Return the [X, Y] coordinate for the center point of the cell that contains the specified text.  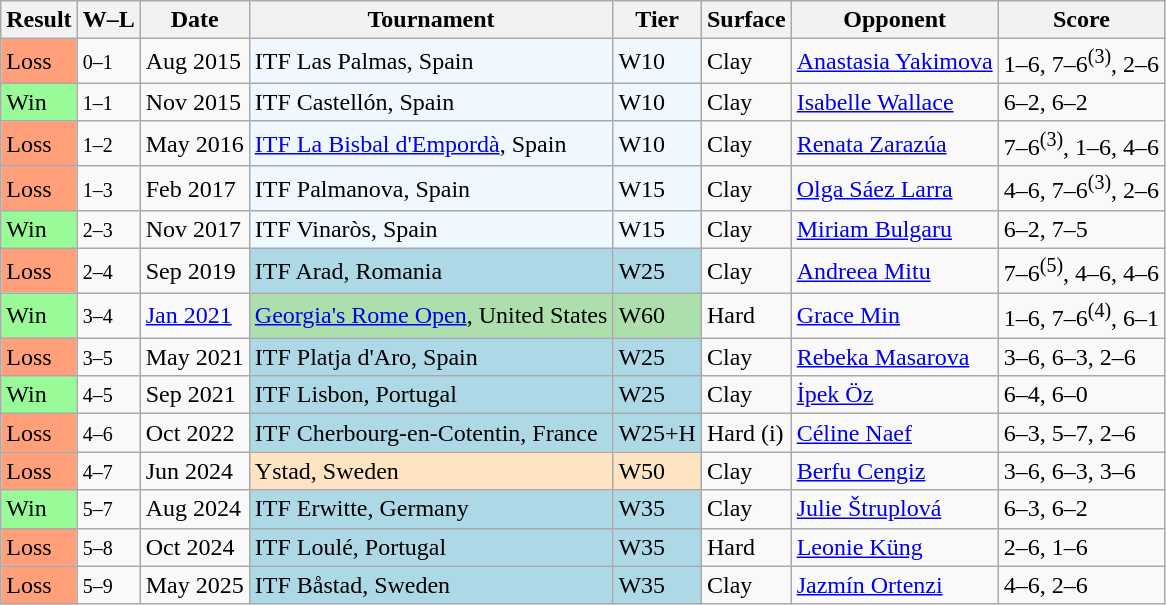
4–5 [108, 395]
6–2, 7–5 [1081, 230]
1–3 [108, 188]
ITF Palmanova, Spain [431, 188]
Renata Zarazúa [894, 144]
6–4, 6–0 [1081, 395]
4–6, 7–6(3), 2–6 [1081, 188]
May 2021 [194, 357]
İpek Öz [894, 395]
Tournament [431, 20]
May 2016 [194, 144]
ITF Lisbon, Portugal [431, 395]
Miriam Bulgaru [894, 230]
5–8 [108, 547]
Tier [658, 20]
1–6, 7–6(3), 2–6 [1081, 62]
Jan 2021 [194, 316]
3–6, 6–3, 3–6 [1081, 471]
ITF Cherbourg-en-Cotentin, France [431, 433]
6–3, 5–7, 2–6 [1081, 433]
3–4 [108, 316]
Berfu Cengiz [894, 471]
2–3 [108, 230]
W60 [658, 316]
2–6, 1–6 [1081, 547]
3–6, 6–3, 2–6 [1081, 357]
Aug 2015 [194, 62]
Grace Min [894, 316]
ITF Vinaròs, Spain [431, 230]
Julie Štruplová [894, 509]
5–9 [108, 585]
6–3, 6–2 [1081, 509]
Surface [746, 20]
4–7 [108, 471]
Date [194, 20]
0–1 [108, 62]
7–6(3), 1–6, 4–6 [1081, 144]
Ystad, Sweden [431, 471]
4–6 [108, 433]
4–6, 2–6 [1081, 585]
ITF Båstad, Sweden [431, 585]
ITF Arad, Romania [431, 272]
1–6, 7–6(4), 6–1 [1081, 316]
Nov 2017 [194, 230]
ITF Erwitte, Germany [431, 509]
W–L [108, 20]
6–2, 6–2 [1081, 102]
Result [39, 20]
ITF La Bisbal d'Empordà, Spain [431, 144]
Nov 2015 [194, 102]
Sep 2021 [194, 395]
Oct 2022 [194, 433]
ITF Las Palmas, Spain [431, 62]
ITF Castellón, Spain [431, 102]
Georgia's Rome Open, United States [431, 316]
Rebeka Masarova [894, 357]
Oct 2024 [194, 547]
Jazmín Ortenzi [894, 585]
1–2 [108, 144]
Jun 2024 [194, 471]
5–7 [108, 509]
ITF Platja d'Aro, Spain [431, 357]
Leonie Küng [894, 547]
Hard (i) [746, 433]
Feb 2017 [194, 188]
ITF Loulé, Portugal [431, 547]
May 2025 [194, 585]
1–1 [108, 102]
Aug 2024 [194, 509]
2–4 [108, 272]
Anastasia Yakimova [894, 62]
Opponent [894, 20]
Score [1081, 20]
Céline Naef [894, 433]
W50 [658, 471]
Sep 2019 [194, 272]
W25+H [658, 433]
Olga Sáez Larra [894, 188]
3–5 [108, 357]
Isabelle Wallace [894, 102]
Andreea Mitu [894, 272]
7–6(5), 4–6, 4–6 [1081, 272]
